For the text-containing cell, return its midpoint in [X, Y] coordinate format. 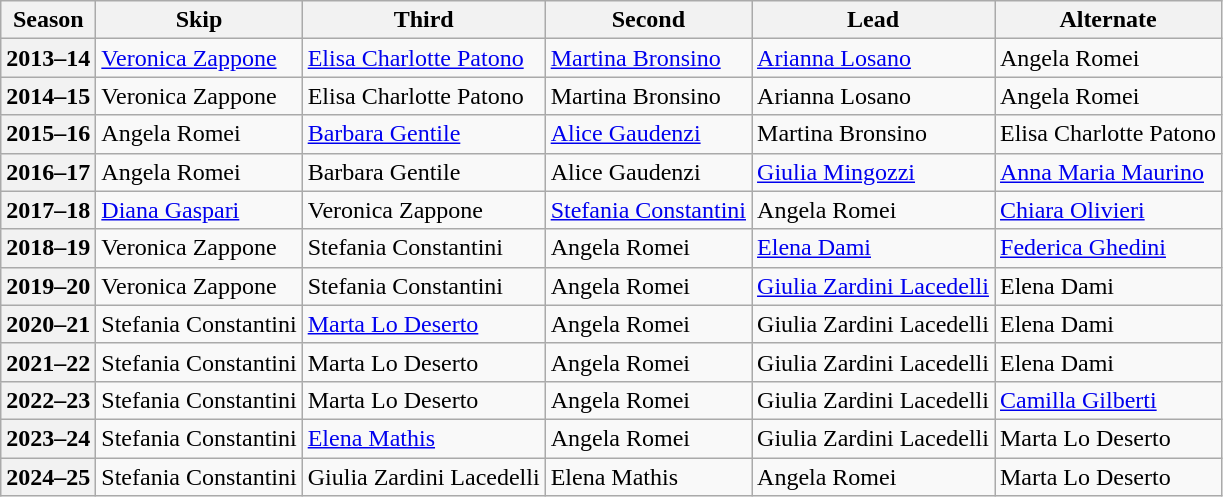
2023–24 [48, 438]
2017–18 [48, 210]
Chiara Olivieri [1108, 210]
Federica Ghedini [1108, 248]
2018–19 [48, 248]
2021–22 [48, 362]
Second [648, 20]
Camilla Gilberti [1108, 400]
Anna Maria Maurino [1108, 172]
2020–21 [48, 324]
Diana Gaspari [199, 210]
2016–17 [48, 172]
Skip [199, 20]
2024–25 [48, 477]
Lead [874, 20]
2022–23 [48, 400]
Alternate [1108, 20]
Season [48, 20]
2014–15 [48, 96]
Third [424, 20]
2013–14 [48, 58]
2015–16 [48, 134]
2019–20 [48, 286]
Giulia Mingozzi [874, 172]
